Output the (X, Y) coordinate of the center of the cell containing the given text.  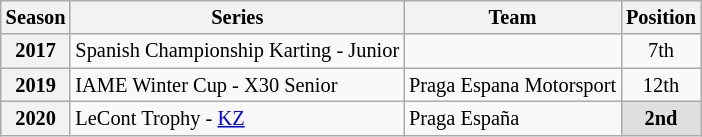
Season (36, 17)
2019 (36, 85)
Team (512, 17)
Praga España (512, 118)
2017 (36, 51)
IAME Winter Cup - X30 Senior (237, 85)
7th (661, 51)
Spanish Championship Karting - Junior (237, 51)
12th (661, 85)
2020 (36, 118)
2nd (661, 118)
Praga Espana Motorsport (512, 85)
LeCont Trophy - KZ (237, 118)
Position (661, 17)
Series (237, 17)
